Pinpoint the cell where the given text exists, returning its [x, y] midpoint coordinate. 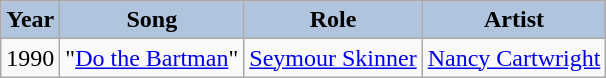
Song [152, 20]
Artist [514, 20]
Seymour Skinner [333, 58]
"Do the Bartman" [152, 58]
1990 [30, 58]
Nancy Cartwright [514, 58]
Year [30, 20]
Role [333, 20]
